Scan for the cell matching the given text and deliver its (x, y) coordinate at center. 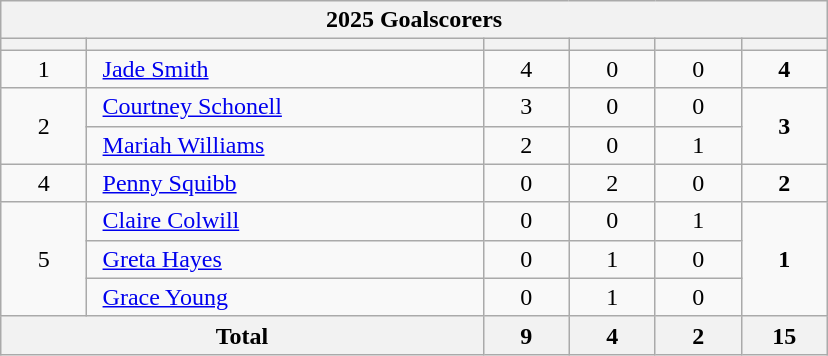
15 (784, 335)
Jade Smith (285, 69)
Total (242, 335)
Grace Young (285, 297)
5 (44, 259)
Mariah Williams (285, 145)
2025 Goalscorers (414, 20)
Greta Hayes (285, 259)
Claire Colwill (285, 221)
Courtney Schonell (285, 107)
Penny Squibb (285, 183)
9 (526, 335)
